Extract the [X, Y] coordinate from the center of the cell holding the provided text.  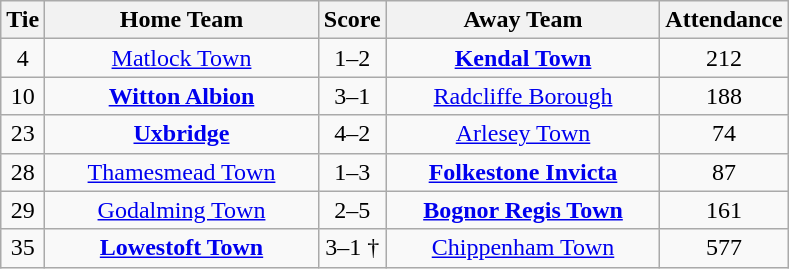
3–1 [352, 96]
4 [23, 58]
Home Team [182, 20]
Lowestoft Town [182, 248]
Kendal Town [523, 58]
Attendance [724, 20]
Bognor Regis Town [523, 210]
74 [724, 134]
Matlock Town [182, 58]
Radcliffe Borough [523, 96]
161 [724, 210]
23 [23, 134]
Godalming Town [182, 210]
Away Team [523, 20]
Folkestone Invicta [523, 172]
Tie [23, 20]
Chippenham Town [523, 248]
188 [724, 96]
28 [23, 172]
1–3 [352, 172]
35 [23, 248]
1–2 [352, 58]
Score [352, 20]
Witton Albion [182, 96]
Uxbridge [182, 134]
577 [724, 248]
87 [724, 172]
2–5 [352, 210]
Arlesey Town [523, 134]
29 [23, 210]
4–2 [352, 134]
212 [724, 58]
10 [23, 96]
3–1 † [352, 248]
Thamesmead Town [182, 172]
